Find where the given text appears and provide that cell's center as [X, Y] coordinate. 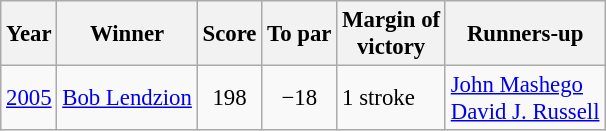
1 stroke [392, 98]
Margin ofvictory [392, 34]
To par [300, 34]
Runners-up [524, 34]
2005 [29, 98]
John Mashego David J. Russell [524, 98]
Year [29, 34]
198 [230, 98]
−18 [300, 98]
Bob Lendzion [127, 98]
Score [230, 34]
Winner [127, 34]
